From the cell containing the given text, extract its center point as (x, y) coordinate. 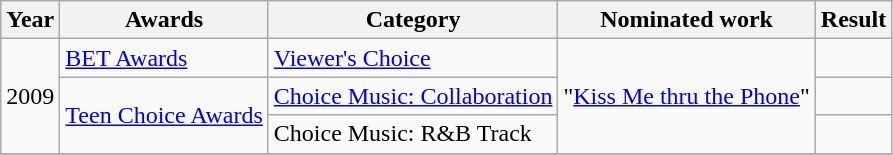
"Kiss Me thru the Phone" (686, 96)
Result (853, 20)
Awards (164, 20)
Viewer's Choice (413, 58)
Nominated work (686, 20)
BET Awards (164, 58)
Choice Music: R&B Track (413, 134)
2009 (30, 96)
Choice Music: Collaboration (413, 96)
Teen Choice Awards (164, 115)
Year (30, 20)
Category (413, 20)
